Extract the [X, Y] coordinate from the center of the cell holding the provided text.  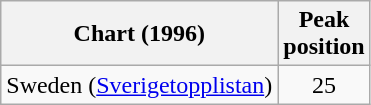
Sweden (Sverigetopplistan) [140, 85]
Chart (1996) [140, 34]
Peakposition [324, 34]
25 [324, 85]
